Determine the (X, Y) coordinate at the center of the cell enclosing the given text.  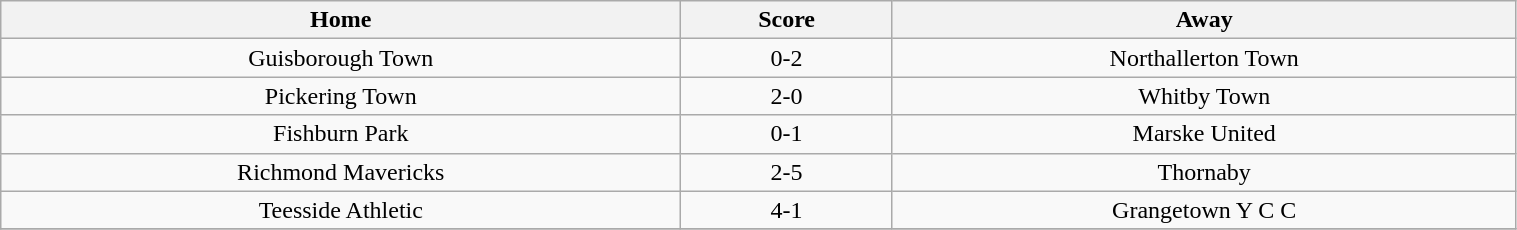
Pickering Town (341, 96)
Teesside Athletic (341, 210)
Northallerton Town (1204, 58)
Fishburn Park (341, 134)
Guisborough Town (341, 58)
0-1 (787, 134)
Marske United (1204, 134)
2-0 (787, 96)
4-1 (787, 210)
Grangetown Y C C (1204, 210)
Thornaby (1204, 172)
Away (1204, 20)
Whitby Town (1204, 96)
Home (341, 20)
Richmond Mavericks (341, 172)
0-2 (787, 58)
Score (787, 20)
2-5 (787, 172)
